Find where the given text appears and provide that cell's center as [x, y] coordinate. 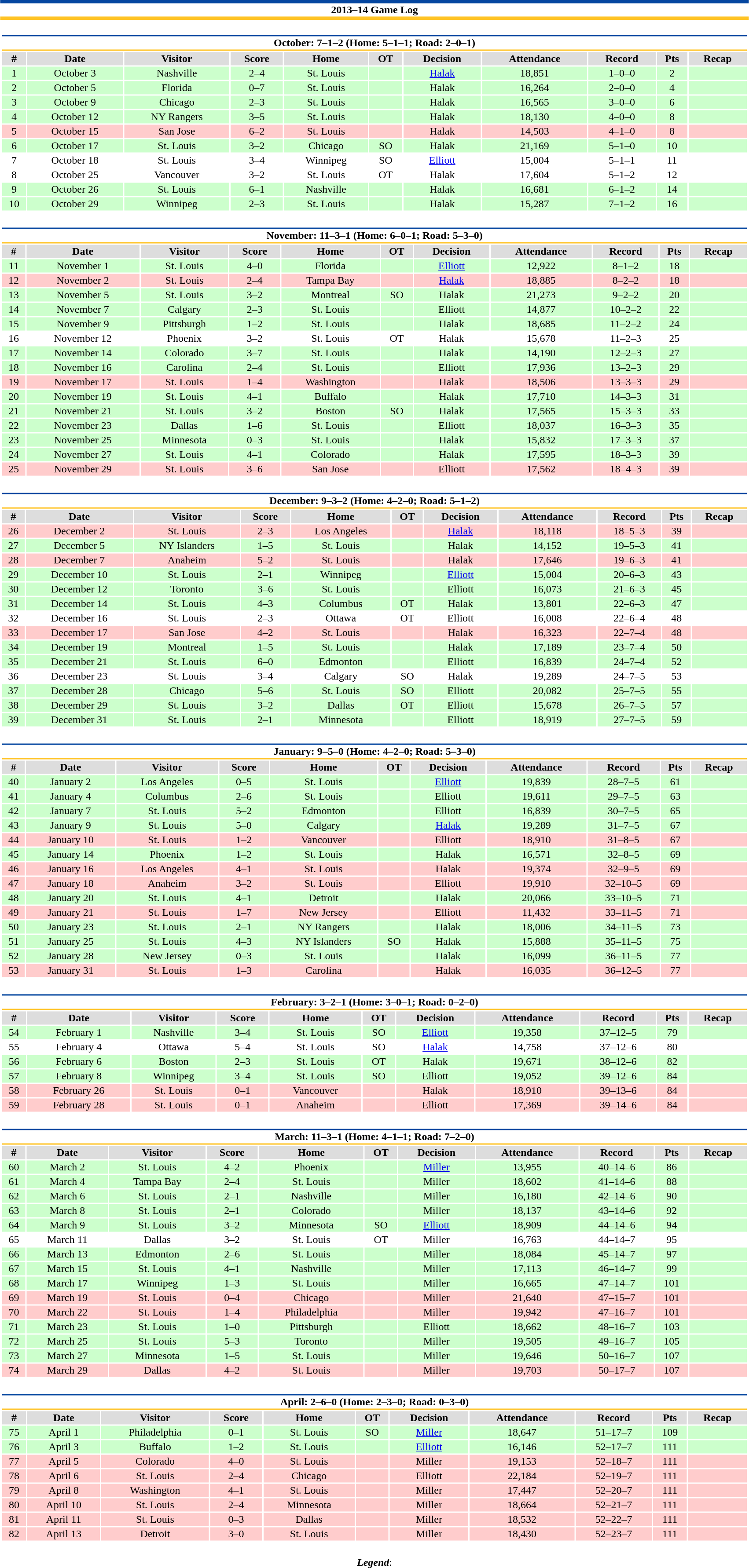
28–7–5 [624, 782]
1 [14, 73]
15–3–3 [626, 411]
0–5 [244, 782]
37–12–6 [618, 1047]
December 23 [79, 676]
March 29 [68, 1370]
18,851 [534, 73]
38 [13, 705]
6–2 [257, 132]
23 [14, 440]
17,604 [534, 175]
4–0–0 [621, 117]
December 28 [79, 691]
March 15 [68, 1269]
January 4 [70, 797]
December 5 [79, 546]
17,595 [541, 454]
6–0 [265, 662]
19,358 [527, 1032]
4–1–0 [621, 132]
February 26 [78, 1090]
5 [14, 132]
31–8–5 [624, 840]
17 [14, 353]
52–22–7 [613, 1520]
19,671 [527, 1061]
44–14–7 [617, 1240]
October: 7–1–2 (Home: 5–1–1; Road: 2–0–1) [374, 43]
January 9 [70, 826]
April 8 [64, 1491]
October 26 [75, 190]
April 3 [64, 1447]
24–7–5 [629, 676]
April 5 [64, 1462]
December: 9–3–2 (Home: 4–2–0; Road: 5–1–2) [374, 501]
15,287 [534, 204]
March 11 [68, 1240]
6–1 [257, 190]
February 8 [78, 1076]
16,571 [536, 855]
47–15–7 [617, 1298]
29–7–5 [624, 797]
0–4 [232, 1298]
2013–14 Game Log [374, 10]
18,006 [536, 927]
January 20 [70, 898]
33–11–5 [624, 913]
20,082 [547, 691]
January 7 [70, 811]
39–14–6 [618, 1105]
60 [14, 1167]
14,503 [534, 132]
66 [14, 1254]
14,190 [541, 353]
January 2 [70, 782]
April 6 [64, 1476]
52–19–7 [613, 1476]
32 [13, 618]
12–2–3 [626, 353]
16,681 [534, 190]
109 [670, 1433]
70 [14, 1312]
9 [14, 190]
18,909 [527, 1225]
18,118 [547, 531]
5–4 [242, 1047]
March 17 [68, 1283]
13–2–3 [626, 367]
6–1–2 [621, 190]
24–7–4 [629, 662]
8–1–2 [626, 266]
November 5 [83, 295]
17,562 [541, 469]
76 [14, 1447]
March 8 [68, 1211]
December 31 [79, 720]
5–3 [232, 1341]
42–14–6 [617, 1196]
19,052 [527, 1076]
December 7 [79, 560]
20,066 [536, 898]
January 23 [70, 927]
18,919 [547, 720]
18,137 [527, 1211]
32–10–5 [624, 884]
22–6–3 [629, 604]
47–14–7 [617, 1283]
17,710 [541, 396]
81 [14, 1520]
December 16 [79, 618]
17–3–3 [626, 440]
March: 11–3–1 (Home: 4–1–1; Road: 7–2–0) [374, 1137]
19,374 [536, 869]
92 [672, 1211]
November 7 [83, 309]
32–9–5 [624, 869]
2–0–0 [621, 88]
19,942 [527, 1312]
21 [14, 411]
3–0–0 [621, 102]
52–21–7 [613, 1505]
47–16–7 [617, 1312]
March 4 [68, 1182]
22,184 [522, 1476]
13 [14, 295]
March 27 [68, 1356]
19,646 [527, 1356]
17,936 [541, 367]
56 [14, 1061]
April 1 [64, 1433]
February 1 [78, 1032]
1–7 [244, 913]
18,664 [522, 1505]
March 23 [68, 1327]
15,832 [541, 440]
17,113 [527, 1269]
January 16 [70, 869]
January 25 [70, 942]
16,099 [536, 956]
22–6–4 [629, 618]
5–1–2 [621, 175]
21,169 [534, 146]
17,447 [522, 1491]
October 29 [75, 204]
52–18–7 [613, 1462]
17,189 [547, 647]
90 [672, 1196]
19,611 [536, 797]
34–11–5 [624, 927]
March 19 [68, 1298]
18,430 [522, 1534]
December 21 [79, 662]
19–5–3 [629, 546]
72 [14, 1341]
19,703 [527, 1370]
48–16–7 [617, 1327]
16,180 [527, 1196]
February 4 [78, 1047]
11–2–2 [626, 324]
January 18 [70, 884]
39–13–6 [618, 1090]
7 [14, 161]
30 [13, 589]
November 1 [83, 266]
18,685 [541, 324]
18–5–3 [629, 531]
November 21 [83, 411]
44–14–6 [617, 1225]
34 [13, 647]
17,646 [547, 560]
25–7–5 [629, 691]
19,839 [536, 782]
March 2 [68, 1167]
December 12 [79, 589]
October 15 [75, 132]
58 [14, 1090]
86 [672, 1167]
16,323 [547, 633]
11–2–3 [626, 338]
18,037 [541, 425]
38–12–6 [618, 1061]
18,662 [527, 1327]
26–7–5 [629, 705]
52–20–7 [613, 1491]
78 [14, 1476]
62 [14, 1196]
October 18 [75, 161]
40–14–6 [617, 1167]
46–14–7 [617, 1269]
October 25 [75, 175]
18,602 [527, 1182]
27–7–5 [629, 720]
November 16 [83, 367]
December 2 [79, 531]
12,922 [541, 266]
51–17–7 [613, 1433]
17,369 [527, 1105]
16,073 [547, 589]
3 [14, 102]
March 13 [68, 1254]
18,506 [541, 382]
50–17–7 [617, 1370]
35–11–5 [624, 942]
23–7–4 [629, 647]
13–3–3 [626, 382]
17,565 [541, 411]
January 31 [70, 971]
41–14–6 [617, 1182]
April 10 [64, 1505]
February 6 [78, 1061]
14,758 [527, 1047]
5–6 [265, 691]
97 [672, 1254]
November 25 [83, 440]
49–16–7 [617, 1341]
13,801 [547, 604]
19–6–3 [629, 560]
3–0 [236, 1534]
21,273 [541, 295]
March 25 [68, 1341]
32–8–5 [624, 855]
November 29 [83, 469]
16,665 [527, 1283]
November 2 [83, 280]
November 14 [83, 353]
36 [13, 676]
16,763 [527, 1240]
52–23–7 [613, 1534]
October 5 [75, 88]
March 9 [68, 1225]
43–14–6 [617, 1211]
January: 9–5–0 (Home: 4–2–0; Road: 5–3–0) [374, 751]
11,432 [536, 913]
51 [13, 942]
46 [13, 869]
December 17 [79, 633]
December 29 [79, 705]
December 14 [79, 604]
19 [14, 382]
14–3–3 [626, 396]
January 10 [70, 840]
22–7–4 [629, 633]
16,008 [547, 618]
94 [672, 1225]
February: 3–2–1 (Home: 3–0–1; Road: 0–2–0) [374, 1002]
16,565 [534, 102]
52–17–7 [613, 1447]
45–14–7 [617, 1254]
68 [14, 1283]
5–1–1 [621, 161]
42 [13, 811]
16,035 [536, 971]
February 28 [78, 1105]
54 [14, 1032]
13,955 [527, 1167]
37–12–5 [618, 1032]
103 [672, 1327]
10–2–2 [626, 309]
14,152 [547, 546]
18,532 [522, 1520]
November: 11–3–1 (Home: 6–0–1; Road: 5–3–0) [374, 236]
74 [14, 1370]
64 [14, 1225]
November 12 [83, 338]
21,640 [527, 1298]
3–5 [257, 117]
36–12–5 [624, 971]
November 23 [83, 425]
October 12 [75, 117]
26 [13, 531]
18,647 [522, 1433]
99 [672, 1269]
19,153 [522, 1462]
5–0 [244, 826]
8–2–2 [626, 280]
October 3 [75, 73]
15,888 [536, 942]
50–16–7 [617, 1356]
October 17 [75, 146]
1–0 [232, 1327]
December 19 [79, 647]
18–4–3 [626, 469]
16,264 [534, 88]
April 13 [64, 1534]
November 9 [83, 324]
18,084 [527, 1254]
18–3–3 [626, 454]
105 [672, 1341]
14,877 [541, 309]
18,885 [541, 280]
November 19 [83, 396]
7–1–2 [621, 204]
16,146 [522, 1447]
19,505 [527, 1341]
20–6–3 [629, 575]
March 6 [68, 1196]
21–6–3 [629, 589]
April: 2–6–0 (Home: 2–3–0; Road: 0–3–0) [374, 1402]
January 21 [70, 913]
April 11 [64, 1520]
33–10–5 [624, 898]
19,910 [536, 884]
31–7–5 [624, 826]
16–3–3 [626, 425]
40 [13, 782]
39–12–6 [618, 1076]
December 10 [79, 575]
95 [672, 1240]
30–7–5 [624, 811]
28 [13, 560]
3–7 [255, 353]
0–7 [257, 88]
October 9 [75, 102]
88 [672, 1182]
November 17 [83, 382]
January 14 [70, 855]
36–11–5 [624, 956]
November 27 [83, 454]
January 28 [70, 956]
March 22 [68, 1312]
18,130 [534, 117]
9–2–2 [626, 295]
15 [14, 324]
1–6 [255, 425]
49 [13, 913]
5–1–0 [621, 146]
44 [13, 840]
1–0–0 [621, 73]
